Extract the (X, Y) coordinate from the center of the cell holding the provided text.  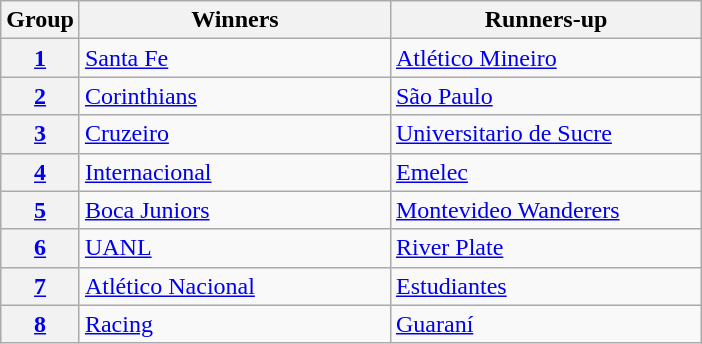
4 (40, 172)
5 (40, 210)
Group (40, 20)
Boca Juniors (234, 210)
Atlético Nacional (234, 286)
3 (40, 134)
Universitario de Sucre (546, 134)
Internacional (234, 172)
6 (40, 248)
Estudiantes (546, 286)
8 (40, 324)
Guaraní (546, 324)
Atlético Mineiro (546, 58)
Corinthians (234, 96)
2 (40, 96)
Runners-up (546, 20)
Racing (234, 324)
Santa Fe (234, 58)
São Paulo (546, 96)
Montevideo Wanderers (546, 210)
1 (40, 58)
Cruzeiro (234, 134)
UANL (234, 248)
River Plate (546, 248)
Winners (234, 20)
7 (40, 286)
Emelec (546, 172)
